From the cell containing the given text, extract its center point as [X, Y] coordinate. 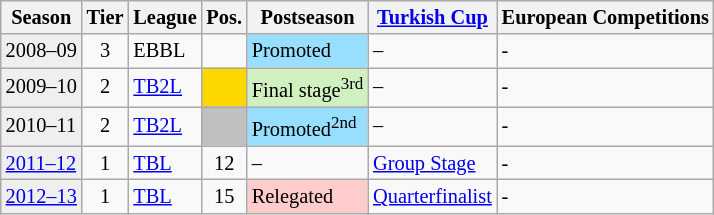
2008–09 [42, 51]
2012–13 [42, 196]
2010–11 [42, 126]
Tier [106, 17]
Relegated [308, 196]
Promoted [308, 51]
Group Stage [432, 163]
Postseason [308, 17]
2011–12 [42, 163]
Quarterfinalist [432, 196]
Turkish Cup [432, 17]
League [164, 17]
12 [224, 163]
EBBL [164, 51]
2009–10 [42, 88]
Pos. [224, 17]
15 [224, 196]
Promoted2nd [308, 126]
3 [106, 51]
Season [42, 17]
Final stage3rd [308, 88]
European Competitions [606, 17]
